Search for the cell housing the specified text and yield its (X, Y) center coordinate. 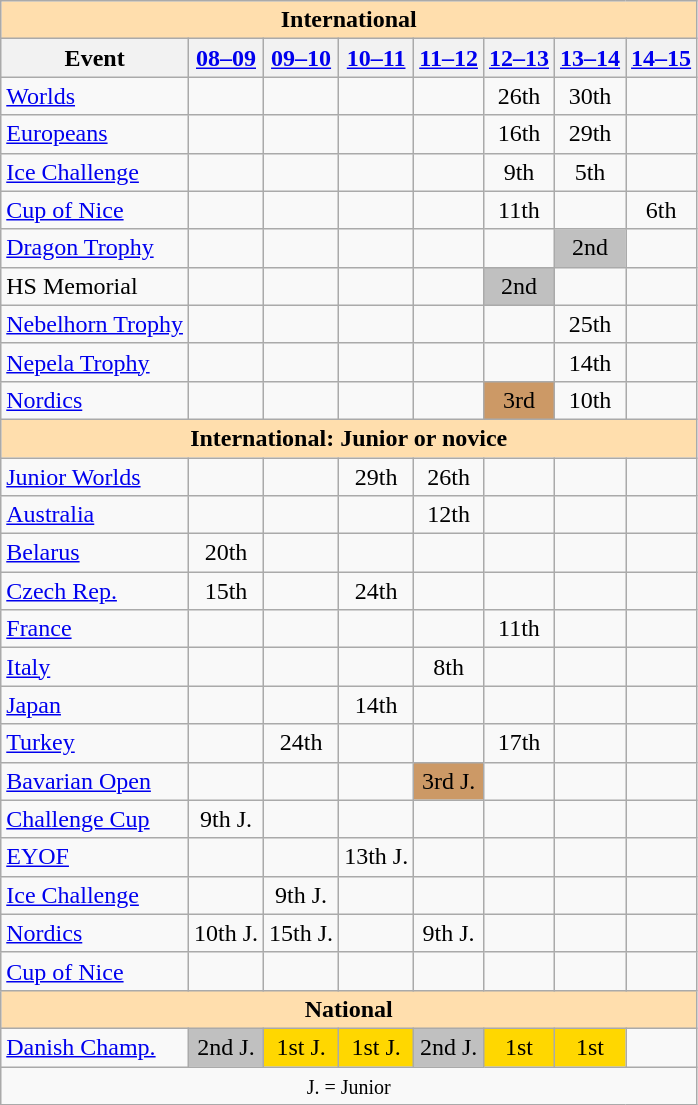
6th (662, 210)
Czech Rep. (95, 591)
9th (518, 172)
13th J. (376, 857)
Danish Champ. (95, 1047)
HS Memorial (95, 286)
Italy (95, 667)
France (95, 629)
Junior Worlds (95, 477)
14–15 (662, 58)
Nebelhorn Trophy (95, 324)
National (349, 1009)
20th (226, 553)
Europeans (95, 134)
Challenge Cup (95, 819)
3rd J. (449, 781)
Event (95, 58)
30th (590, 96)
09–10 (302, 58)
EYOF (95, 857)
Worlds (95, 96)
International (349, 20)
Australia (95, 515)
8th (449, 667)
Turkey (95, 743)
08–09 (226, 58)
Bavarian Open (95, 781)
10th J. (226, 933)
10–11 (376, 58)
25th (590, 324)
Dragon Trophy (95, 248)
17th (518, 743)
J. = Junior (349, 1085)
10th (590, 400)
12–13 (518, 58)
16th (518, 134)
Nepela Trophy (95, 362)
Belarus (95, 553)
Japan (95, 705)
11–12 (449, 58)
13–14 (590, 58)
3rd (518, 400)
15th J. (302, 933)
15th (226, 591)
5th (590, 172)
12th (449, 515)
International: Junior or novice (349, 438)
